Detect which cell encompasses the target text, then output its [x, y] center coordinate. 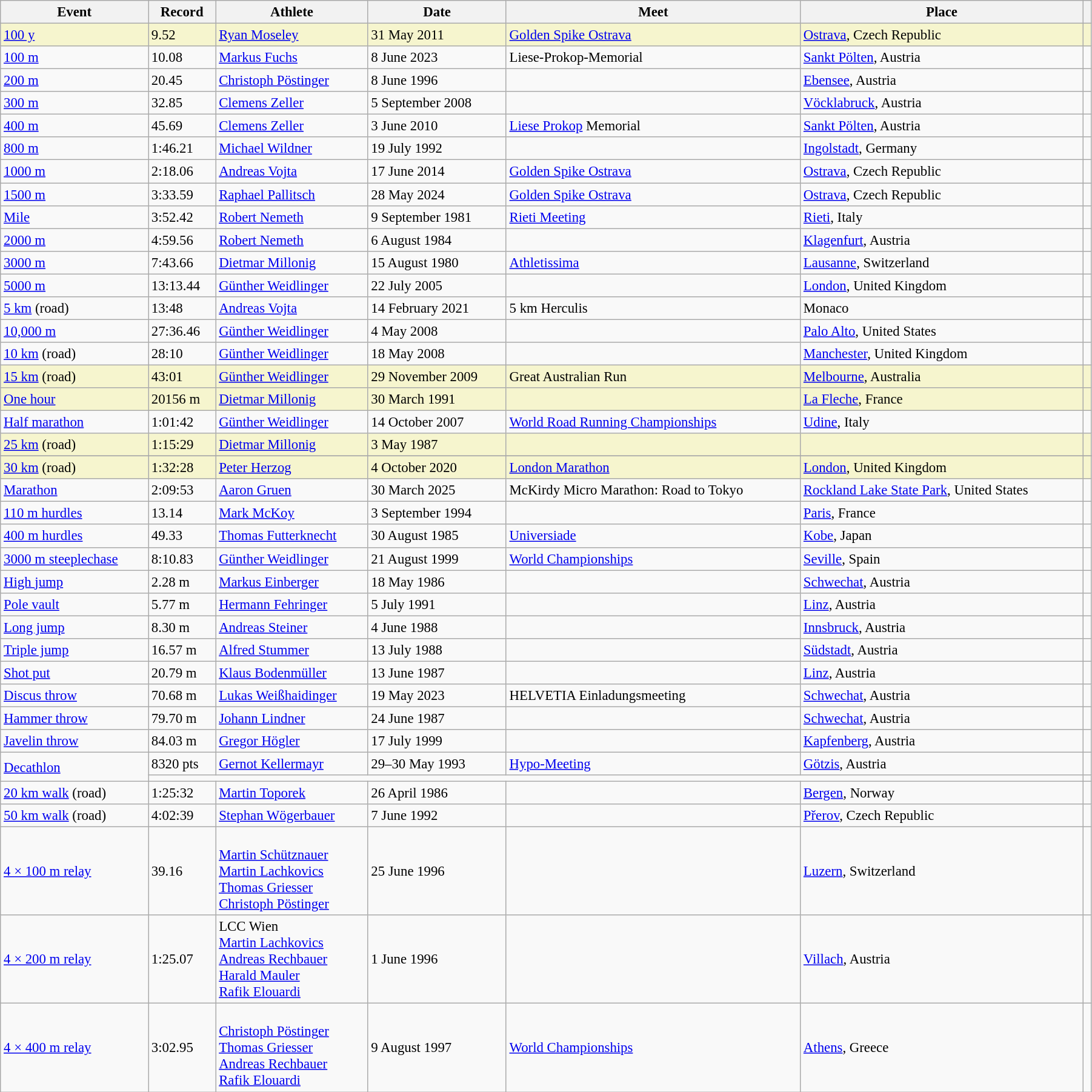
Gernot Kellermayr [292, 764]
20 km walk (road) [75, 793]
Bergen, Norway [942, 793]
Athlete [292, 12]
9 September 1981 [437, 217]
Melbourne, Australia [942, 376]
Triple jump [75, 650]
22 July 2005 [437, 285]
Götzis, Austria [942, 764]
Rieti Meeting [653, 217]
39.16 [182, 871]
Aaron Gruen [292, 490]
Marathon [75, 490]
Johann Lindner [292, 718]
7:43.66 [182, 262]
Luzern, Switzerland [942, 871]
10,000 m [75, 331]
Javelin throw [75, 741]
LCC WienMartin LachkovicsAndreas RechbauerHarald MaulerRafik Elouardi [292, 959]
Mark McKoy [292, 513]
15 km (road) [75, 376]
2:09:53 [182, 490]
25 km (road) [75, 445]
HELVETIA Einladungsmeeting [653, 696]
Place [942, 12]
Hypo-Meeting [653, 764]
Liese Prokop Memorial [653, 126]
4 × 200 m relay [75, 959]
Ingolstadt, Germany [942, 148]
30 km (road) [75, 468]
Ebensee, Austria [942, 81]
Seville, Spain [942, 559]
Long jump [75, 627]
Date [437, 12]
100 y [75, 35]
25 June 1996 [437, 871]
Mile [75, 217]
Event [75, 12]
110 m hurdles [75, 513]
Lukas Weißhaidinger [292, 696]
Pole vault [75, 604]
800 m [75, 148]
High jump [75, 582]
Markus Fuchs [292, 58]
Vöcklabruck, Austria [942, 103]
Rieti, Italy [942, 217]
4:59.56 [182, 240]
100 m [75, 58]
London Marathon [653, 468]
13 July 1988 [437, 650]
7 June 1992 [437, 816]
Manchester, United Kingdom [942, 354]
3 May 1987 [437, 445]
Record [182, 12]
20156 m [182, 399]
1:25.07 [182, 959]
2000 m [75, 240]
Alfred Stummer [292, 650]
Peter Herzog [292, 468]
200 m [75, 81]
Ryan Moseley [292, 35]
4 × 400 m relay [75, 1048]
3 June 2010 [437, 126]
17 July 1999 [437, 741]
Discus throw [75, 696]
Paris, France [942, 513]
6 August 1984 [437, 240]
McKirdy Micro Marathon: Road to Tokyo [653, 490]
Andreas Steiner [292, 627]
5 km Herculis [653, 308]
300 m [75, 103]
Přerov, Czech Republic [942, 816]
15 August 1980 [437, 262]
5 km (road) [75, 308]
28:10 [182, 354]
30 August 1985 [437, 536]
Hermann Fehringer [292, 604]
19 July 1992 [437, 148]
3:33.59 [182, 195]
8 June 1996 [437, 81]
4:02:39 [182, 816]
5.77 m [182, 604]
Markus Einberger [292, 582]
Thomas Futterknecht [292, 536]
45.69 [182, 126]
14 February 2021 [437, 308]
2:18.06 [182, 171]
8.30 m [182, 627]
Villach, Austria [942, 959]
Gregor Högler [292, 741]
4 October 2020 [437, 468]
20.45 [182, 81]
5 July 1991 [437, 604]
13.14 [182, 513]
49.33 [182, 536]
32.85 [182, 103]
Udine, Italy [942, 422]
3 September 1994 [437, 513]
1000 m [75, 171]
31 May 2011 [437, 35]
18 May 1986 [437, 582]
Christoph Pöstinger [292, 81]
World Road Running Championships [653, 422]
17 June 2014 [437, 171]
29 November 2009 [437, 376]
3000 m [75, 262]
Monaco [942, 308]
4 × 100 m relay [75, 871]
Stephan Wögerbauer [292, 816]
3:52.42 [182, 217]
Decathlon [75, 767]
One hour [75, 399]
Liese-Prokop-Memorial [653, 58]
1:25:32 [182, 793]
1 June 1996 [437, 959]
3:02.95 [182, 1048]
Südstadt, Austria [942, 650]
Kobe, Japan [942, 536]
18 May 2008 [437, 354]
9.52 [182, 35]
1:01:42 [182, 422]
26 April 1986 [437, 793]
8320 pts [182, 764]
Martin Toporek [292, 793]
5000 m [75, 285]
10 km (road) [75, 354]
Christoph PöstingerThomas GriesserAndreas RechbauerRafik Elouardi [292, 1048]
Kapfenberg, Austria [942, 741]
10.08 [182, 58]
28 May 2024 [437, 195]
13:13.44 [182, 285]
30 March 2025 [437, 490]
50 km walk (road) [75, 816]
Michael Wildner [292, 148]
70.68 m [182, 696]
Hammer throw [75, 718]
24 June 1987 [437, 718]
Klagenfurt, Austria [942, 240]
3000 m steeplechase [75, 559]
13:48 [182, 308]
4 May 2008 [437, 331]
84.03 m [182, 741]
1:15:29 [182, 445]
Great Australian Run [653, 376]
Shot put [75, 673]
Raphael Pallitsch [292, 195]
14 October 2007 [437, 422]
Lausanne, Switzerland [942, 262]
43:01 [182, 376]
16.57 m [182, 650]
Athens, Greece [942, 1048]
400 m hurdles [75, 536]
Athletissima [653, 262]
2.28 m [182, 582]
20.79 m [182, 673]
La Fleche, France [942, 399]
Half marathon [75, 422]
Meet [653, 12]
1:32:28 [182, 468]
Klaus Bodenmüller [292, 673]
8:10.83 [182, 559]
1:46.21 [182, 148]
Martin SchütznauerMartin LachkovicsThomas GriesserChristoph Pöstinger [292, 871]
Palo Alto, United States [942, 331]
8 June 2023 [437, 58]
21 August 1999 [437, 559]
27:36.46 [182, 331]
Rockland Lake State Park, United States [942, 490]
Universiade [653, 536]
79.70 m [182, 718]
13 June 1987 [437, 673]
Innsbruck, Austria [942, 627]
19 May 2023 [437, 696]
9 August 1997 [437, 1048]
30 March 1991 [437, 399]
400 m [75, 126]
29–30 May 1993 [437, 764]
1500 m [75, 195]
5 September 2008 [437, 103]
4 June 1988 [437, 627]
